Capture the cell that displays the provided text and extract its (X, Y) central coordinate. 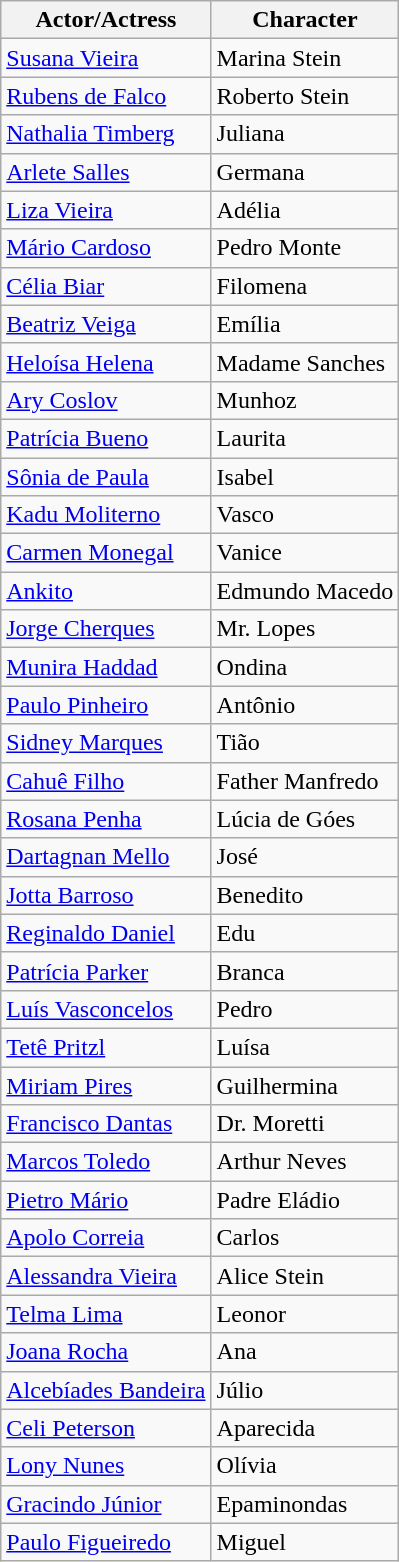
Dartagnan Mello (106, 857)
Patrícia Bueno (106, 438)
Father Manfredo (305, 781)
Juliana (305, 134)
Leonor (305, 1314)
Paulo Figueiredo (106, 1542)
Sônia de Paula (106, 477)
Character (305, 20)
Pedro (305, 1009)
Carmen Monegal (106, 553)
Lúcia de Góes (305, 819)
Miriam Pires (106, 1085)
Jotta Barroso (106, 895)
Madame Sanches (305, 362)
Susana Vieira (106, 58)
Alcebíades Bandeira (106, 1390)
Apolo Correia (106, 1238)
Ana (305, 1352)
Telma Lima (106, 1314)
Reginaldo Daniel (106, 933)
Liza Vieira (106, 210)
Branca (305, 971)
Filomena (305, 286)
Roberto Stein (305, 96)
Cahuê Filho (106, 781)
Laurita (305, 438)
Mr. Lopes (305, 629)
Rosana Penha (106, 819)
Tião (305, 743)
Marcos Toledo (106, 1162)
Sidney Marques (106, 743)
Guilhermina (305, 1085)
Patrícia Parker (106, 971)
Benedito (305, 895)
Ary Coslov (106, 400)
Beatriz Veiga (106, 324)
Actor/Actress (106, 20)
Padre Eládio (305, 1200)
Célia Biar (106, 286)
Gracindo Júnior (106, 1504)
Emília (305, 324)
Júlio (305, 1390)
Marina Stein (305, 58)
Jorge Cherques (106, 629)
Pietro Mário (106, 1200)
Kadu Moliterno (106, 515)
Vasco (305, 515)
Luís Vasconcelos (106, 1009)
Aparecida (305, 1428)
José (305, 857)
Arthur Neves (305, 1162)
Francisco Dantas (106, 1124)
Epaminondas (305, 1504)
Ondina (305, 667)
Edu (305, 933)
Alice Stein (305, 1276)
Miguel (305, 1542)
Nathalia Timberg (106, 134)
Joana Rocha (106, 1352)
Isabel (305, 477)
Heloísa Helena (106, 362)
Celi Peterson (106, 1428)
Tetê Pritzl (106, 1047)
Carlos (305, 1238)
Olívia (305, 1466)
Mário Cardoso (106, 248)
Arlete Salles (106, 172)
Rubens de Falco (106, 96)
Luísa (305, 1047)
Munira Haddad (106, 667)
Ankito (106, 591)
Dr. Moretti (305, 1124)
Alessandra Vieira (106, 1276)
Edmundo Macedo (305, 591)
Vanice (305, 553)
Adélia (305, 210)
Pedro Monte (305, 248)
Antônio (305, 705)
Paulo Pinheiro (106, 705)
Lony Nunes (106, 1466)
Munhoz (305, 400)
Germana (305, 172)
